Find where the given text appears and provide that cell's center as [X, Y] coordinate. 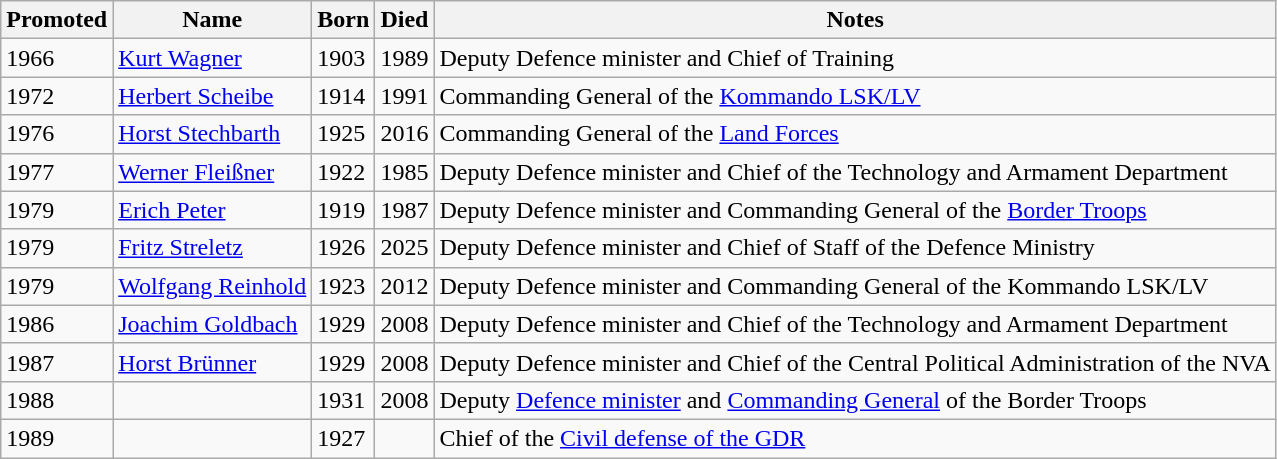
1923 [344, 286]
1977 [57, 172]
Wolfgang Reinhold [212, 286]
Notes [855, 20]
1988 [57, 400]
1922 [344, 172]
1919 [344, 210]
1985 [404, 172]
Joachim Goldbach [212, 324]
2012 [404, 286]
Deputy Defence minister and Chief of the Central Political Administration of the NVA [855, 362]
Born [344, 20]
Commanding General of the Land Forces [855, 134]
Fritz Streletz [212, 248]
1914 [344, 96]
1986 [57, 324]
Deputy Defence minister and Chief of Staff of the Defence Ministry [855, 248]
1926 [344, 248]
1972 [57, 96]
Chief of the Civil defense of the GDR [855, 438]
1927 [344, 438]
Promoted [57, 20]
Werner Fleißner [212, 172]
Herbert Scheibe [212, 96]
2016 [404, 134]
Horst Stechbarth [212, 134]
2025 [404, 248]
1976 [57, 134]
Erich Peter [212, 210]
1931 [344, 400]
Commanding General of the Kommando LSK/LV [855, 96]
1991 [404, 96]
1925 [344, 134]
Kurt Wagner [212, 58]
Horst Brünner [212, 362]
Deputy Defence minister and Commanding General of the Kommando LSK/LV [855, 286]
Name [212, 20]
1966 [57, 58]
Deputy Defence minister and Chief of Training [855, 58]
1903 [344, 58]
Died [404, 20]
